Provide the [x, y] coordinate of the cell's center where the given text is located.  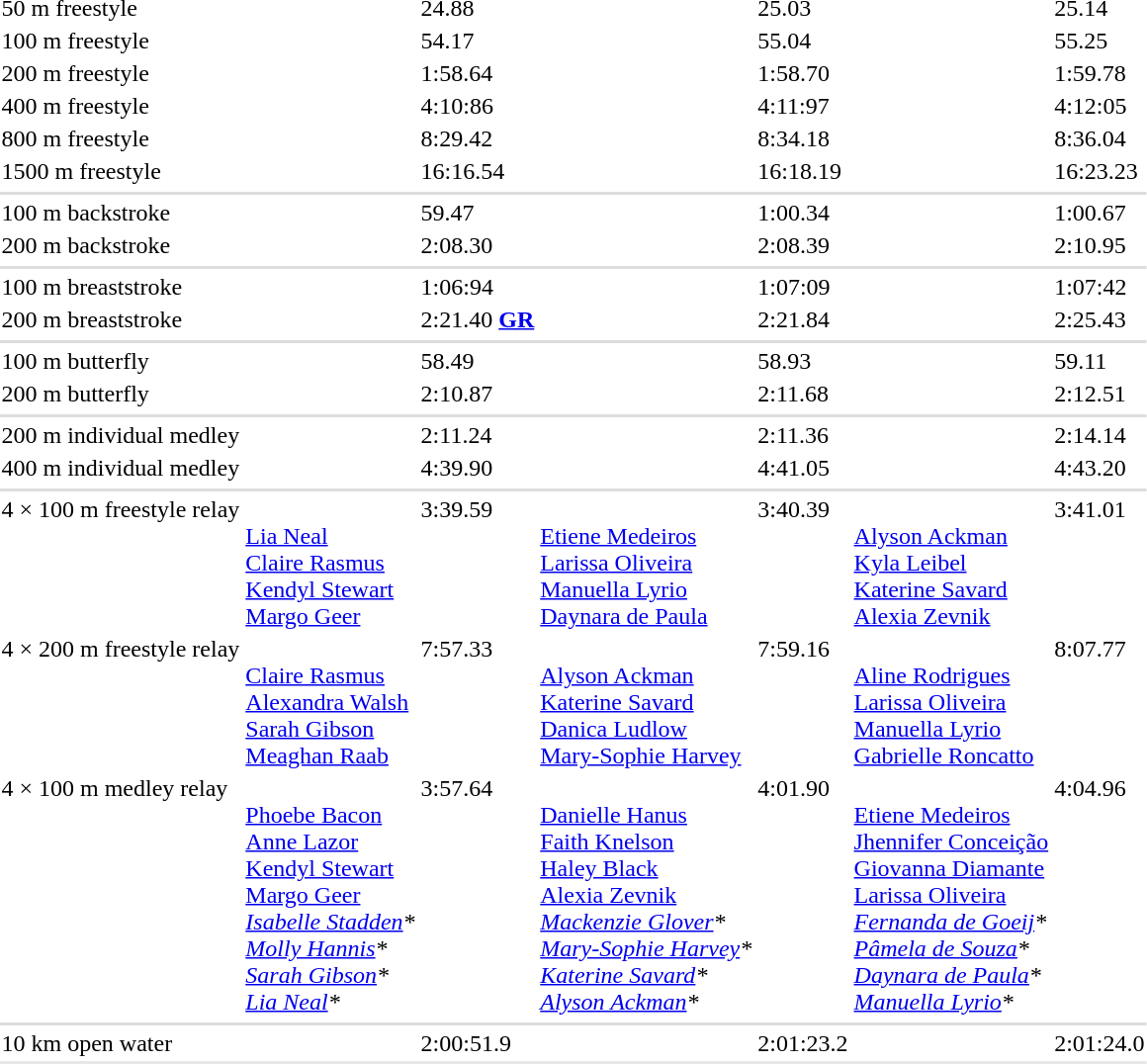
59.47 [478, 213]
1:07:42 [1100, 287]
3:39.59 [478, 563]
16:18.19 [803, 171]
2:10.87 [478, 394]
1500 m freestyle [121, 171]
2:21.84 [803, 319]
4:12:05 [1100, 106]
Danielle HanusFaith Knelson Haley BlackAlexia ZevnikMackenzie Glover* Mary-Sophie Harvey* Katerine Savard* Alyson Ackman* [647, 895]
Lia Neal Claire Rasmus Kendyl Stewart Margo Geer [330, 563]
55.25 [1100, 41]
Phoebe BaconAnne Lazor Kendyl StewartMargo GeerIsabelle Stadden* Molly Hannis* Sarah Gibson* Lia Neal* [330, 895]
400 m freestyle [121, 106]
58.49 [478, 361]
100 m breaststroke [121, 287]
8:34.18 [803, 138]
3:57.64 [478, 895]
4 × 100 m medley relay [121, 895]
1:07:09 [803, 287]
8:36.04 [1100, 138]
400 m individual medley [121, 468]
4:11:97 [803, 106]
2:21.40 GR [478, 319]
200 m backstroke [121, 245]
1:06:94 [478, 287]
1:00.34 [803, 213]
2:11.24 [478, 435]
Aline RodriguesLarissa Oliveira Manuella Lyrio Gabrielle Roncatto [951, 702]
2:11.36 [803, 435]
2:10.95 [1100, 245]
55.04 [803, 41]
800 m freestyle [121, 138]
2:01:23.2 [803, 1043]
Alyson Ackman Kyla Leibel Katerine Savard Alexia Zevnik [951, 563]
Claire Rasmus Alexandra WalshSarah GibsonMeaghan Raab [330, 702]
2:14.14 [1100, 435]
Etiene MedeirosJhennifer Conceição Giovanna DiamanteLarissa OliveiraFernanda de Goeij* Pâmela de Souza* Daynara de Paula* Manuella Lyrio* [951, 895]
4 × 100 m freestyle relay [121, 563]
200 m freestyle [121, 73]
1:58.70 [803, 73]
2:11.68 [803, 394]
16:23.23 [1100, 171]
Etiene Medeiros Larissa Oliveira Manuella Lyrio Daynara de Paula [647, 563]
4:39.90 [478, 468]
4:43.20 [1100, 468]
100 m butterfly [121, 361]
2:12.51 [1100, 394]
4:10:86 [478, 106]
59.11 [1100, 361]
1:58.64 [478, 73]
58.93 [803, 361]
1:59.78 [1100, 73]
1:00.67 [1100, 213]
2:08.30 [478, 245]
3:41.01 [1100, 563]
2:01:24.0 [1100, 1043]
2:00:51.9 [478, 1043]
7:57.33 [478, 702]
4 × 200 m freestyle relay [121, 702]
4:04.96 [1100, 895]
10 km open water [121, 1043]
200 m individual medley [121, 435]
7:59.16 [803, 702]
3:40.39 [803, 563]
54.17 [478, 41]
Alyson Ackman Katerine Savard Danica LudlowMary-Sophie Harvey [647, 702]
2:25.43 [1100, 319]
200 m butterfly [121, 394]
100 m backstroke [121, 213]
4:41.05 [803, 468]
200 m breaststroke [121, 319]
100 m freestyle [121, 41]
4:01.90 [803, 895]
8:29.42 [478, 138]
2:08.39 [803, 245]
16:16.54 [478, 171]
8:07.77 [1100, 702]
